For the text-containing cell, return its midpoint in (x, y) coordinate format. 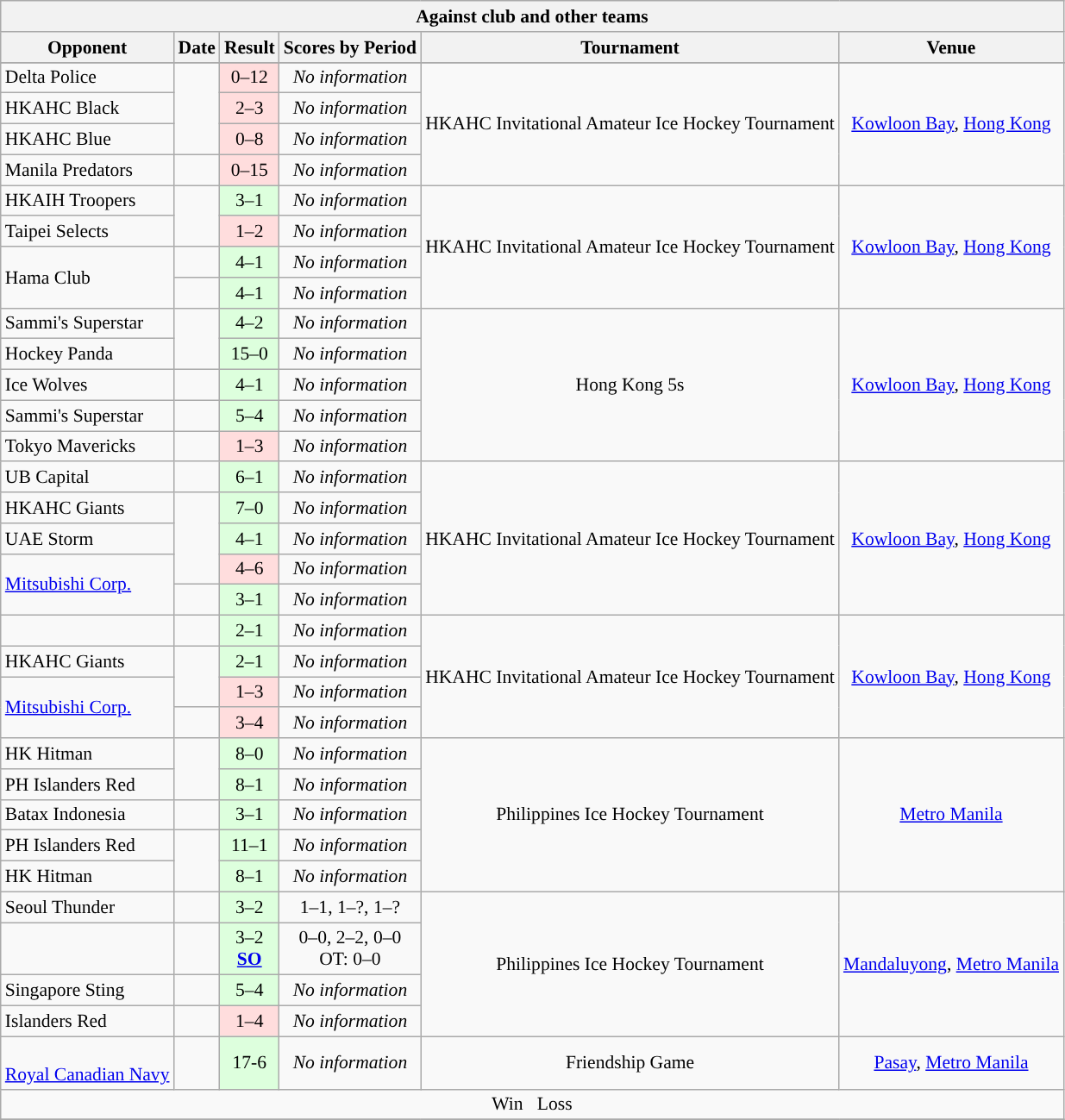
Against club and other teams (532, 16)
8–0 (250, 754)
2–3 (250, 109)
15–0 (250, 354)
4–6 (250, 569)
Hong Kong 5s (630, 385)
0–0, 2–2, 0–0OT: 0–0 (350, 948)
0–8 (250, 140)
Venue (951, 47)
3–2SO (250, 948)
3–2 (250, 907)
17-6 (250, 1062)
3–4 (250, 723)
Win Loss (532, 1104)
Manila Predators (88, 170)
6–1 (250, 478)
Hockey Panda (88, 354)
1–2 (250, 232)
Singapore Sting (88, 991)
Friendship Game (630, 1062)
Scores by Period (350, 47)
Mandaluyong, Metro Manila (951, 964)
1–1, 1–?, 1–? (350, 907)
Ice Wolves (88, 385)
HKAIH Troopers (88, 201)
UAE Storm (88, 539)
Delta Police (88, 78)
UB Capital (88, 478)
0–15 (250, 170)
Result (250, 47)
Pasay, Metro Manila (951, 1062)
Tokyo Mavericks (88, 447)
7–0 (250, 508)
Islanders Red (88, 1022)
Seoul Thunder (88, 907)
Tournament (630, 47)
Taipei Selects (88, 232)
Date (197, 47)
HKAHC Blue (88, 140)
0–12 (250, 78)
Opponent (88, 47)
Royal Canadian Navy (88, 1062)
HKAHC Black (88, 109)
Metro Manila (951, 815)
1–4 (250, 1022)
Hama Club (88, 278)
Batax Indonesia (88, 815)
4–2 (250, 323)
11–1 (250, 846)
